Capture the cell that displays the provided text and extract its [X, Y] central coordinate. 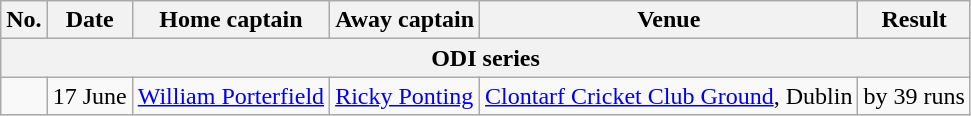
17 June [90, 96]
ODI series [486, 58]
No. [24, 20]
Venue [669, 20]
Home captain [230, 20]
Clontarf Cricket Club Ground, Dublin [669, 96]
William Porterfield [230, 96]
Ricky Ponting [405, 96]
by 39 runs [914, 96]
Away captain [405, 20]
Date [90, 20]
Result [914, 20]
